Detect which cell encompasses the target text, then output its [x, y] center coordinate. 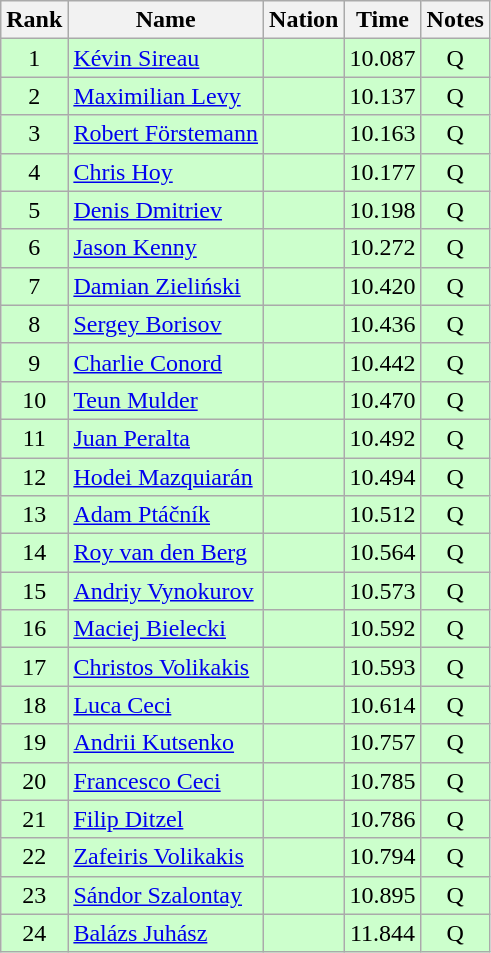
Jason Kenny [166, 248]
1 [34, 58]
10.592 [382, 629]
10.177 [382, 172]
10.494 [382, 477]
4 [34, 172]
24 [34, 933]
9 [34, 362]
11 [34, 438]
10.895 [382, 895]
Andrii Kutsenko [166, 743]
Sándor Szalontay [166, 895]
Charlie Conord [166, 362]
Hodei Mazquiarán [166, 477]
Maciej Bielecki [166, 629]
10.785 [382, 781]
10.492 [382, 438]
Teun Mulder [166, 400]
10.163 [382, 134]
16 [34, 629]
Luca Ceci [166, 705]
Time [382, 20]
Damian Zieliński [166, 286]
6 [34, 248]
7 [34, 286]
10.593 [382, 667]
10.272 [382, 248]
10.087 [382, 58]
10.794 [382, 857]
10.786 [382, 819]
Balázs Juhász [166, 933]
Chris Hoy [166, 172]
Andriy Vynokurov [166, 591]
10.442 [382, 362]
20 [34, 781]
21 [34, 819]
Nation [304, 20]
10.512 [382, 515]
10.470 [382, 400]
Roy van den Berg [166, 553]
22 [34, 857]
Denis Dmitriev [166, 210]
Christos Volikakis [166, 667]
5 [34, 210]
Sergey Borisov [166, 324]
14 [34, 553]
Juan Peralta [166, 438]
23 [34, 895]
19 [34, 743]
10.436 [382, 324]
Kévin Sireau [166, 58]
8 [34, 324]
18 [34, 705]
12 [34, 477]
Rank [34, 20]
Adam Ptáčník [166, 515]
10 [34, 400]
11.844 [382, 933]
10.420 [382, 286]
Zafeiris Volikakis [166, 857]
Maximilian Levy [166, 96]
10.573 [382, 591]
Notes [455, 20]
Francesco Ceci [166, 781]
10.614 [382, 705]
10.564 [382, 553]
Robert Förstemann [166, 134]
13 [34, 515]
10.757 [382, 743]
15 [34, 591]
Filip Ditzel [166, 819]
Name [166, 20]
10.137 [382, 96]
2 [34, 96]
10.198 [382, 210]
17 [34, 667]
3 [34, 134]
